Locate the cell with the specified text and output its (x, y) center coordinate. 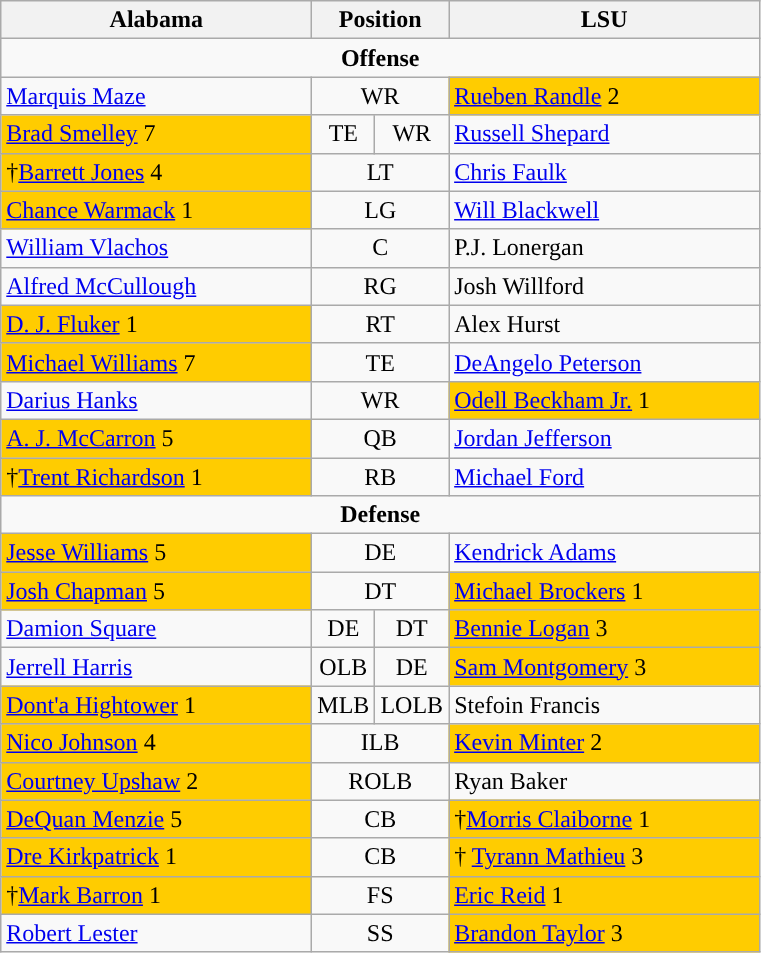
FS (380, 895)
LG (380, 210)
MLB (344, 705)
Michael Brockers 1 (604, 591)
Courtney Upshaw 2 (156, 781)
ILB (380, 743)
RT (380, 324)
Nico Johnson 4 (156, 743)
Kevin Minter 2 (604, 743)
Josh Chapman 5 (156, 591)
C (380, 248)
†Barrett Jones 4 (156, 172)
Kendrick Adams (604, 553)
D. J. Fluker 1 (156, 324)
Alex Hurst (604, 324)
RG (380, 286)
Offense (380, 58)
Dre Kirkpatrick 1 (156, 857)
Josh Willford (604, 286)
OLB (344, 667)
Chris Faulk (604, 172)
Position (380, 20)
RB (380, 477)
LSU (604, 20)
Damion Square (156, 629)
Brandon Taylor 3 (604, 933)
Eric Reid 1 (604, 895)
†Trent Richardson 1 (156, 477)
Brad Smelley 7 (156, 134)
Will Blackwell (604, 210)
Jordan Jefferson (604, 438)
Darius Hanks (156, 400)
SS (380, 933)
Michael Ford (604, 477)
Robert Lester (156, 933)
Dont'a Hightower 1 (156, 705)
†Morris Claiborne 1 (604, 819)
LT (380, 172)
Bennie Logan 3 (604, 629)
Defense (380, 515)
Jerrell Harris (156, 667)
Chance Warmack 1 (156, 210)
William Vlachos (156, 248)
Alfred McCullough (156, 286)
Russell Shepard (604, 134)
Odell Beckham Jr. 1 (604, 400)
Ryan Baker (604, 781)
Sam Montgomery 3 (604, 667)
DeQuan Menzie 5 (156, 819)
LOLB (412, 705)
† Tyrann Mathieu 3 (604, 857)
Alabama (156, 20)
QB (380, 438)
Michael Williams 7 (156, 362)
A. J. McCarron 5 (156, 438)
DeAngelo Peterson (604, 362)
Marquis Maze (156, 96)
P.J. Lonergan (604, 248)
Stefoin Francis (604, 705)
ROLB (380, 781)
Rueben Randle 2 (604, 96)
†Mark Barron 1 (156, 895)
Jesse Williams 5 (156, 553)
